Output the (x, y) coordinate of the center of the cell containing the given text.  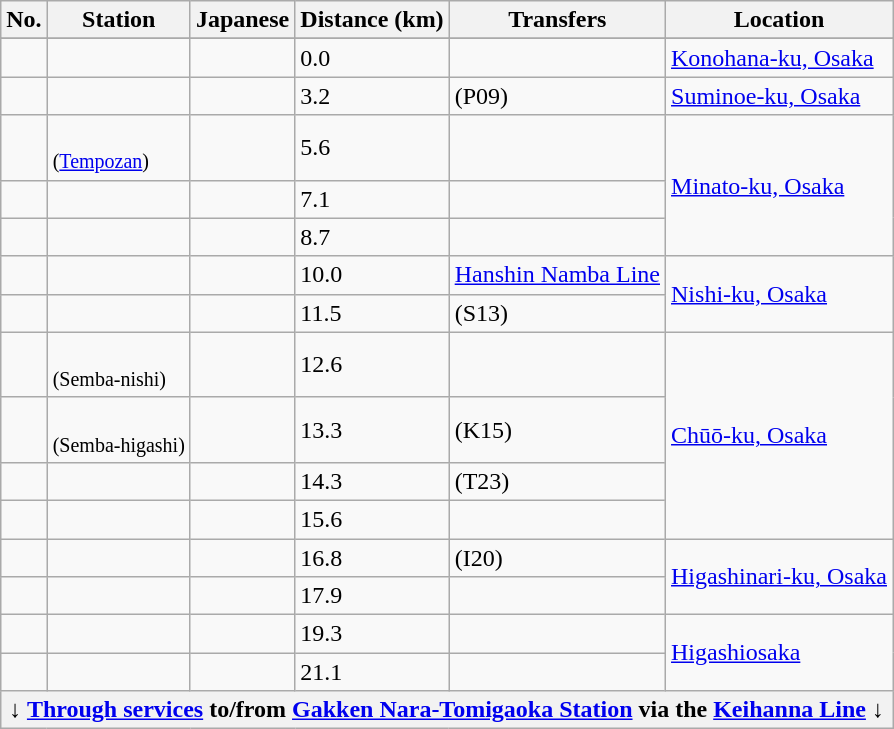
17.9 (372, 596)
(Tempozan) (118, 148)
0.0 (372, 58)
(T23) (557, 481)
Higashinari-ku, Osaka (780, 576)
Japanese (242, 20)
Higashiosaka (780, 653)
10.0 (372, 275)
21.1 (372, 672)
14.3 (372, 481)
3.2 (372, 96)
(K15) (557, 430)
Suminoe-ku, Osaka (780, 96)
Chūō-ku, Osaka (780, 435)
19.3 (372, 634)
(Semba-nishi) (118, 364)
Hanshin Namba Line (557, 275)
11.5 (372, 313)
5.6 (372, 148)
(S13) (557, 313)
7.1 (372, 199)
13.3 (372, 430)
Nishi-ku, Osaka (780, 294)
(P09) (557, 96)
↓ Through services to/from Gakken Nara-Tomigaoka Station via the Keihanna Line ↓ (447, 710)
Distance (km) (372, 20)
16.8 (372, 557)
No. (24, 20)
(I20) (557, 557)
(Semba-higashi) (118, 430)
15.6 (372, 519)
Minato-ku, Osaka (780, 186)
12.6 (372, 364)
Location (780, 20)
Transfers (557, 20)
Konohana-ku, Osaka (780, 58)
Station (118, 20)
8.7 (372, 237)
